Identify which cell holds the provided text, then report its [x, y] central coordinate. 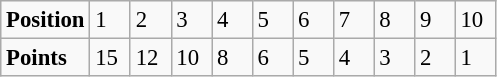
12 [150, 58]
15 [110, 58]
9 [436, 20]
Position [46, 20]
7 [354, 20]
Points [46, 58]
